For the text-containing cell, return its midpoint in [x, y] coordinate format. 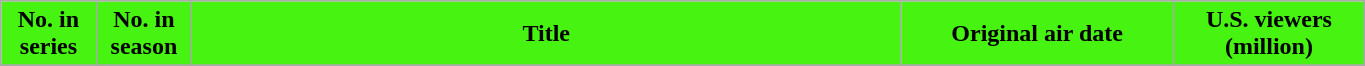
Original air date [1038, 34]
Title [546, 34]
U.S. viewers(million) [1268, 34]
No. inseason [144, 34]
No. inseries [48, 34]
